Locate the cell with the specified text and output its (x, y) center coordinate. 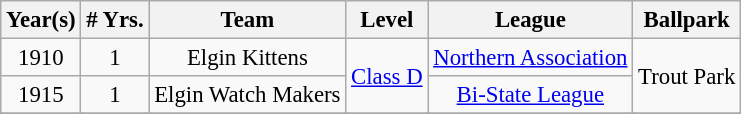
Class D (387, 76)
Bi-State League (530, 95)
League (530, 20)
Team (248, 20)
# Yrs. (115, 20)
Trout Park (687, 76)
Level (387, 20)
1910 (41, 58)
Elgin Kittens (248, 58)
Northern Association (530, 58)
Year(s) (41, 20)
Elgin Watch Makers (248, 95)
1915 (41, 95)
Ballpark (687, 20)
